From the cell containing the given text, extract its center point as [X, Y] coordinate. 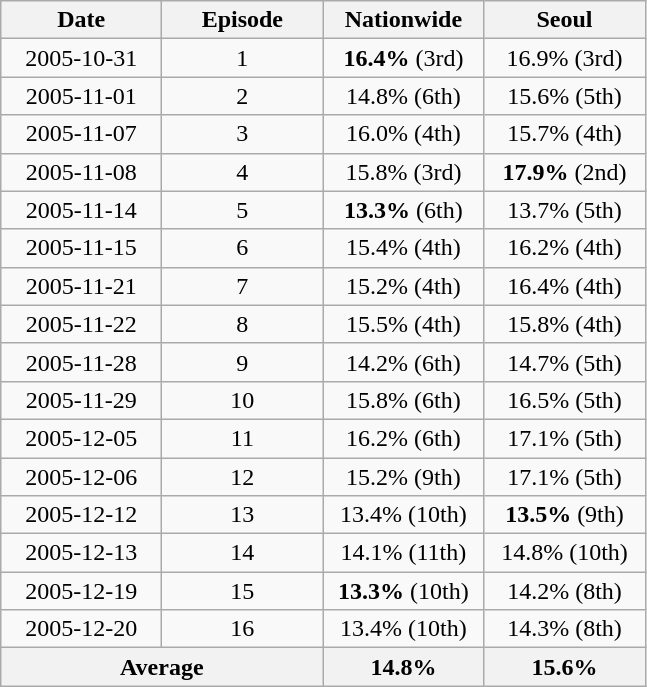
1 [242, 58]
14.7% (5th) [564, 362]
15.5% (4th) [404, 324]
2005-12-06 [82, 477]
14.2% (8th) [564, 591]
14.8% [404, 667]
2005-12-12 [82, 515]
16.2% (4th) [564, 248]
15.4% (4th) [404, 248]
16.4% (4th) [564, 286]
13.7% (5th) [564, 210]
7 [242, 286]
8 [242, 324]
16.0% (4th) [404, 134]
2005-11-08 [82, 172]
14 [242, 553]
11 [242, 438]
3 [242, 134]
2005-12-20 [82, 629]
15.8% (3rd) [404, 172]
Episode [242, 20]
2005-11-22 [82, 324]
17.9% (2nd) [564, 172]
Seoul [564, 20]
15 [242, 591]
15.8% (4th) [564, 324]
12 [242, 477]
15.2% (9th) [404, 477]
13.3% (6th) [404, 210]
2005-12-19 [82, 591]
15.6% [564, 667]
4 [242, 172]
2005-11-01 [82, 96]
14.8% (10th) [564, 553]
2005-11-21 [82, 286]
14.3% (8th) [564, 629]
14.8% (6th) [404, 96]
6 [242, 248]
16.9% (3rd) [564, 58]
13.3% (10th) [404, 591]
10 [242, 400]
2005-11-14 [82, 210]
2005-12-13 [82, 553]
13.5% (9th) [564, 515]
Date [82, 20]
2005-11-15 [82, 248]
16 [242, 629]
14.1% (11th) [404, 553]
16.2% (6th) [404, 438]
Average [162, 667]
16.5% (5th) [564, 400]
5 [242, 210]
15.6% (5th) [564, 96]
2005-11-07 [82, 134]
13 [242, 515]
2005-10-31 [82, 58]
15.8% (6th) [404, 400]
Nationwide [404, 20]
14.2% (6th) [404, 362]
16.4% (3rd) [404, 58]
9 [242, 362]
2005-12-05 [82, 438]
2005-11-29 [82, 400]
15.2% (4th) [404, 286]
15.7% (4th) [564, 134]
2 [242, 96]
2005-11-28 [82, 362]
